Return [X, Y] of the center of cell containing provided text 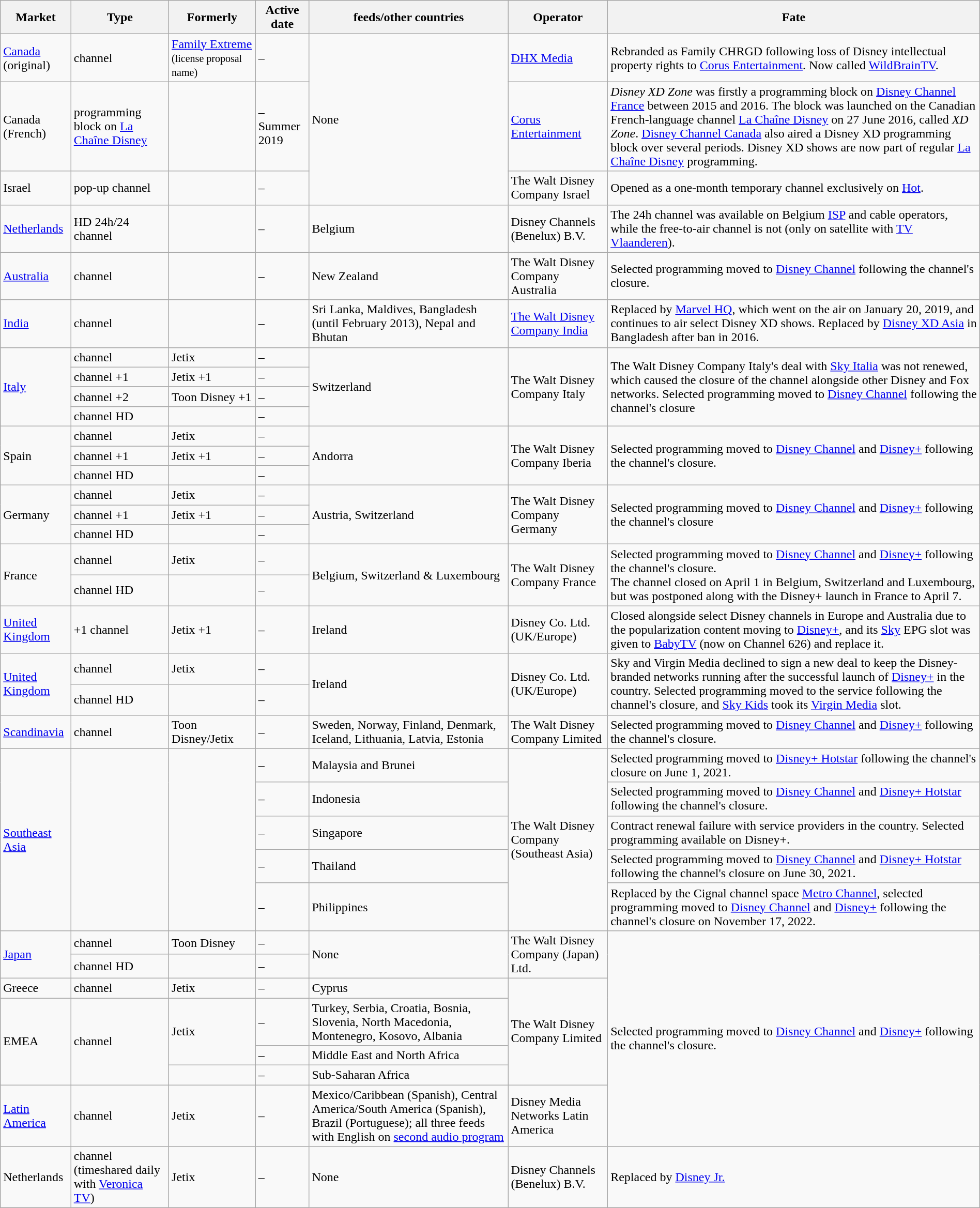
The Walt Disney Company Israel [558, 188]
Sweden, Norway, Finland, Denmark, Iceland, Lithuania, Latvia, Estonia [408, 732]
New Zealand [408, 276]
Selected programming moved to Disney Channel following the channel's closure. [794, 276]
The Walt Disney Company Iberia [558, 455]
Toon Disney/Jetix [212, 732]
India [36, 324]
HD 24h/24 channel [120, 228]
Operator [558, 18]
Market [36, 18]
feeds/other countries [408, 18]
Thailand [408, 866]
Middle East and North Africa [408, 1056]
Southeast Asia [36, 839]
Canada (original) [36, 58]
Greece [36, 988]
The Walt Disney Company (Japan) Ltd. [558, 954]
Corus Entertainment [558, 126]
Active date [282, 18]
Fate [794, 18]
Disney Co. Ltd. (UK/Europe) [558, 684]
– Summer 2019 [282, 126]
The Walt Disney Company Germany [558, 515]
Malaysia and Brunei [408, 765]
Philippines [408, 907]
Opened as a one-month temporary channel exclusively on Hot. [794, 188]
Spain [36, 455]
Scandinavia [36, 732]
Selected programming moved to Disney Channel and Disney+ Hotstar following the channel's closure. [794, 799]
Selected programming moved to Disney Channel and Disney+ following the channel's closure [794, 515]
Disney Co. Ltd.(UK/Europe) [558, 630]
Selected programming moved to Disney Channel and Disney+ Hotstar following the channel's closure on June 30, 2021. [794, 866]
Sri Lanka, Maldives, Bangladesh (until February 2013), Nepal and Bhutan [408, 324]
Australia [36, 276]
Andorra [408, 455]
Germany [36, 515]
Sub-Saharan Africa [408, 1075]
Singapore [408, 832]
The Walt Disney Company France [558, 575]
channel +2 [120, 396]
Selected programming moved to Disney+ Hotstar following the channel's closure on June 1, 2021. [794, 765]
Disney Media Networks Latin America [558, 1115]
Replaced by Disney Jr. [794, 1178]
Indonesia [408, 799]
Family Extreme (license proposal name) [212, 58]
Switzerland [408, 387]
Italy [36, 387]
DHX Media [558, 58]
France [36, 575]
Austria, Switzerland [408, 515]
The 24h channel was available on Belgium ISP and cable operators, while the free-to-air channel is not (only on satellite with TV Vlaanderen). [794, 228]
Rebranded as Family CHRGD following loss of Disney intellectual property rights to Corus Entertainment. Now called WildBrainTV. [794, 58]
The Walt Disney Company (Southeast Asia) [558, 839]
Formerly [212, 18]
EMEA [36, 1041]
Israel [36, 188]
Belgium, Switzerland & Luxembourg [408, 575]
Latin America [36, 1115]
Toon Disney [212, 942]
The Walt Disney Company India [558, 324]
Belgium [408, 228]
Canada (French) [36, 126]
+1 channel [120, 630]
Turkey, Serbia, Croatia, Bosnia, Slovenia, North Macedonia, Montenegro, Kosovo, Albania [408, 1021]
The Walt Disney Company Italy [558, 387]
Toon Disney +1 [212, 396]
channel (timeshared daily with Veronica TV) [120, 1178]
The Walt Disney Company Australia [558, 276]
Type [120, 18]
pop-up channel [120, 188]
Cyprus [408, 988]
Japan [36, 954]
Mexico/Caribbean (Spanish), Central America/South America (Spanish), Brazil (Portuguese); all three feeds with English on second audio program [408, 1115]
programming block on La Chaîne Disney [120, 126]
Contract renewal failure with service providers in the country. Selected programming available on Disney+. [794, 832]
